Identify which cell holds the provided text, then report its [x, y] central coordinate. 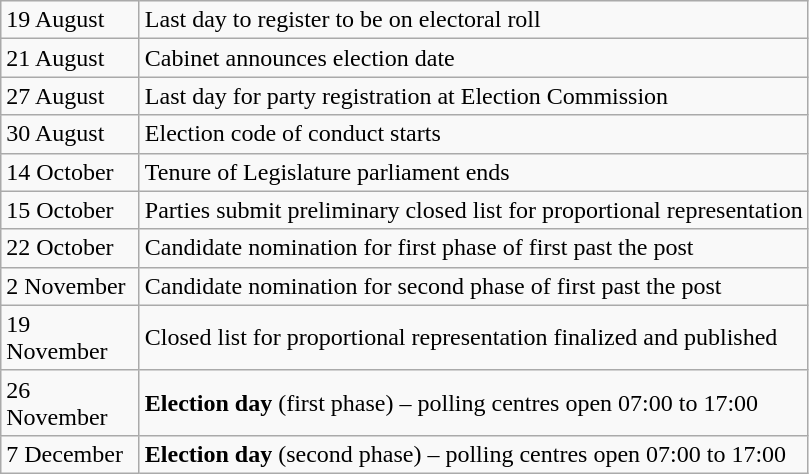
Candidate nomination for second phase of first past the post [474, 286]
Election day (second phase) – polling centres open 07:00 to 17:00 [474, 454]
27 August [70, 96]
14 October [70, 172]
Closed list for proportional representation finalized and published [474, 338]
Cabinet announces election date [474, 58]
22 October [70, 248]
Parties submit preliminary closed list for proportional representation [474, 210]
30 August [70, 134]
Last day for party registration at Election Commission [474, 96]
Tenure of Legislature parliament ends [474, 172]
7 December [70, 454]
21 August [70, 58]
26 November [70, 402]
Candidate nomination for first phase of first past the post [474, 248]
Election day (first phase) – polling centres open 07:00 to 17:00 [474, 402]
19 August [70, 20]
15 October [70, 210]
Last day to register to be on electoral roll [474, 20]
2 November [70, 286]
19 November [70, 338]
Election code of conduct starts [474, 134]
